Determine the [X, Y] coordinate at the center of the cell enclosing the given text.  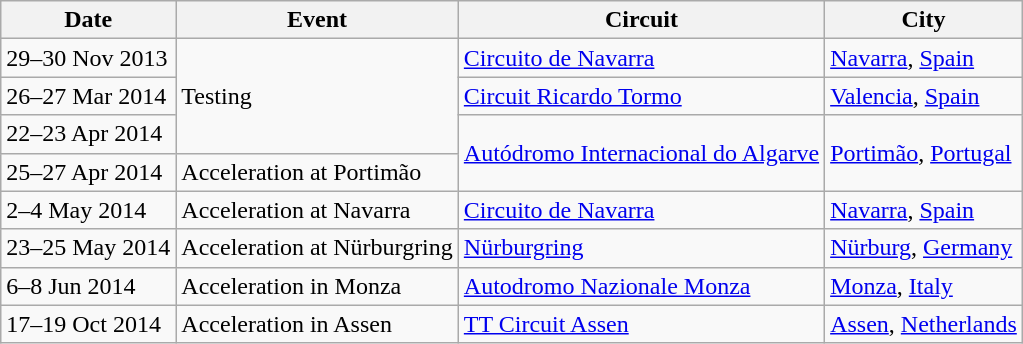
TT Circuit Assen [641, 324]
Circuit Ricardo Tormo [641, 96]
Valencia, Spain [924, 96]
Testing [318, 96]
29–30 Nov 2013 [88, 58]
Circuit [641, 20]
23–25 May 2014 [88, 248]
Event [318, 20]
City [924, 20]
Acceleration in Assen [318, 324]
2–4 May 2014 [88, 210]
Date [88, 20]
Nürburg, Germany [924, 248]
Acceleration at Navarra [318, 210]
Acceleration in Monza [318, 286]
Assen, Netherlands [924, 324]
17–19 Oct 2014 [88, 324]
26–27 Mar 2014 [88, 96]
Monza, Italy [924, 286]
Autodromo Nazionale Monza [641, 286]
Acceleration at Nürburgring [318, 248]
22–23 Apr 2014 [88, 134]
Portimão, Portugal [924, 153]
Acceleration at Portimão [318, 172]
Autódromo Internacional do Algarve [641, 153]
6–8 Jun 2014 [88, 286]
Nürburgring [641, 248]
25–27 Apr 2014 [88, 172]
